Scan for the cell matching the given text and deliver its (X, Y) coordinate at center. 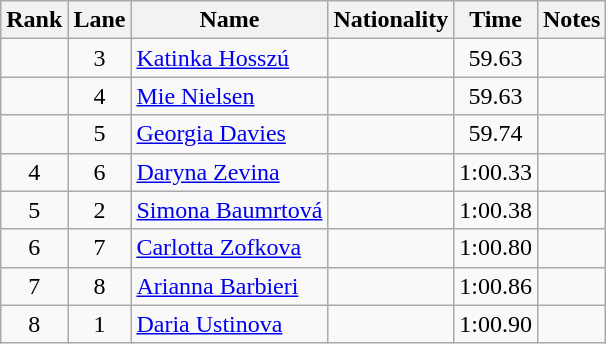
Katinka Hosszú (230, 58)
1 (100, 324)
Mie Nielsen (230, 96)
1:00.86 (496, 286)
Nationality (391, 20)
1:00.33 (496, 172)
Time (496, 20)
59.74 (496, 134)
2 (100, 210)
Notes (571, 20)
Lane (100, 20)
Rank (34, 20)
1:00.80 (496, 248)
3 (100, 58)
1:00.38 (496, 210)
Daria Ustinova (230, 324)
Simona Baumrtová (230, 210)
1:00.90 (496, 324)
Carlotta Zofkova (230, 248)
Name (230, 20)
Georgia Davies (230, 134)
Arianna Barbieri (230, 286)
Daryna Zevina (230, 172)
